Locate the cell with the specified text and output its [x, y] center coordinate. 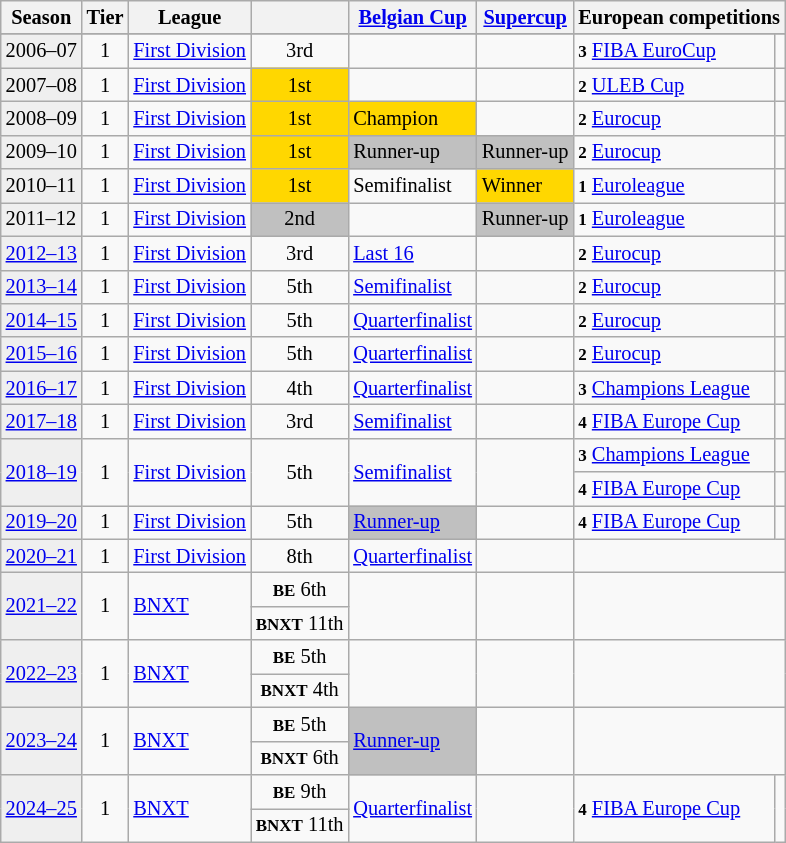
2021–22 [42, 606]
Tier [106, 17]
Winner [525, 186]
2024–25 [42, 808]
Belgian Cup [412, 17]
2007–08 [42, 85]
2020–21 [42, 556]
European competitions [679, 17]
2012–13 [42, 253]
2022–23 [42, 674]
2016–17 [42, 388]
2006–07 [42, 51]
BE 6th [300, 589]
Supercup [525, 17]
2nd [300, 219]
Season [42, 17]
2019–20 [42, 522]
2013–14 [42, 287]
2008–09 [42, 118]
2018–19 [42, 472]
Champion [412, 118]
2 ULEB Cup [674, 85]
BE 9th [300, 791]
3 FIBA EuroCup [674, 51]
BNXT 6th [300, 758]
BNXT 4th [300, 690]
Last 16 [412, 253]
League [189, 17]
4th [300, 388]
2014–15 [42, 320]
2009–10 [42, 152]
2023–24 [42, 740]
8th [300, 556]
2017–18 [42, 421]
2011–12 [42, 219]
2015–16 [42, 354]
2010–11 [42, 186]
